Scan for the cell matching the given text and deliver its (X, Y) coordinate at center. 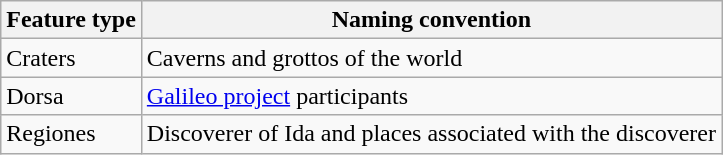
Regiones (72, 134)
Craters (72, 58)
Feature type (72, 20)
Dorsa (72, 96)
Caverns and grottos of the world (431, 58)
Galileo project participants (431, 96)
Discoverer of Ida and places associated with the discoverer (431, 134)
Naming convention (431, 20)
